Scan for the cell matching the given text and deliver its (x, y) coordinate at center. 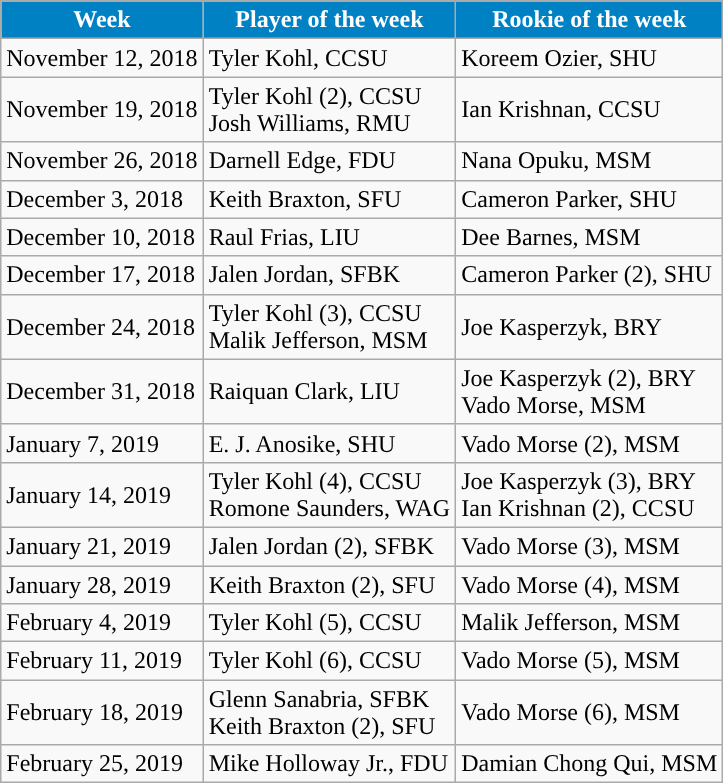
Jalen Jordan, SFBK (330, 275)
Koreem Ozier, SHU (590, 58)
February 11, 2019 (102, 661)
February 4, 2019 (102, 623)
January 14, 2019 (102, 494)
Glenn Sanabria, SFBK Keith Braxton (2), SFU (330, 712)
Mike Holloway Jr., FDU (330, 764)
Damian Chong Qui, MSM (590, 764)
February 25, 2019 (102, 764)
Tyler Kohl (2), CCSU Josh Williams, RMU (330, 110)
Keith Braxton (2), SFU (330, 585)
Dee Barnes, MSM (590, 237)
Joe Kasperzyk (2), BRY Vado Morse, MSM (590, 392)
January 21, 2019 (102, 546)
E. J. Anosike, SHU (330, 443)
Rookie of the week (590, 20)
Joe Kasperzyk (3), BRY Ian Krishnan (2), CCSU (590, 494)
Cameron Parker (2), SHU (590, 275)
Player of the week (330, 20)
Vado Morse (6), MSM (590, 712)
November 19, 2018 (102, 110)
December 10, 2018 (102, 237)
Cameron Parker, SHU (590, 199)
January 28, 2019 (102, 585)
Raiquan Clark, LIU (330, 392)
Ian Krishnan, CCSU (590, 110)
Joe Kasperzyk, BRY (590, 326)
Tyler Kohl (4), CCSU Romone Saunders, WAG (330, 494)
December 17, 2018 (102, 275)
Raul Frias, LIU (330, 237)
November 26, 2018 (102, 161)
Tyler Kohl (3), CCSU Malik Jefferson, MSM (330, 326)
Malik Jefferson, MSM (590, 623)
Jalen Jordan (2), SFBK (330, 546)
January 7, 2019 (102, 443)
Keith Braxton, SFU (330, 199)
November 12, 2018 (102, 58)
Nana Opuku, MSM (590, 161)
December 3, 2018 (102, 199)
Tyler Kohl (6), CCSU (330, 661)
December 31, 2018 (102, 392)
Vado Morse (5), MSM (590, 661)
Tyler Kohl, CCSU (330, 58)
Darnell Edge, FDU (330, 161)
Vado Morse (4), MSM (590, 585)
December 24, 2018 (102, 326)
Week (102, 20)
Vado Morse (2), MSM (590, 443)
Tyler Kohl (5), CCSU (330, 623)
February 18, 2019 (102, 712)
Vado Morse (3), MSM (590, 546)
